Scan for the cell matching the given text and deliver its (X, Y) coordinate at center. 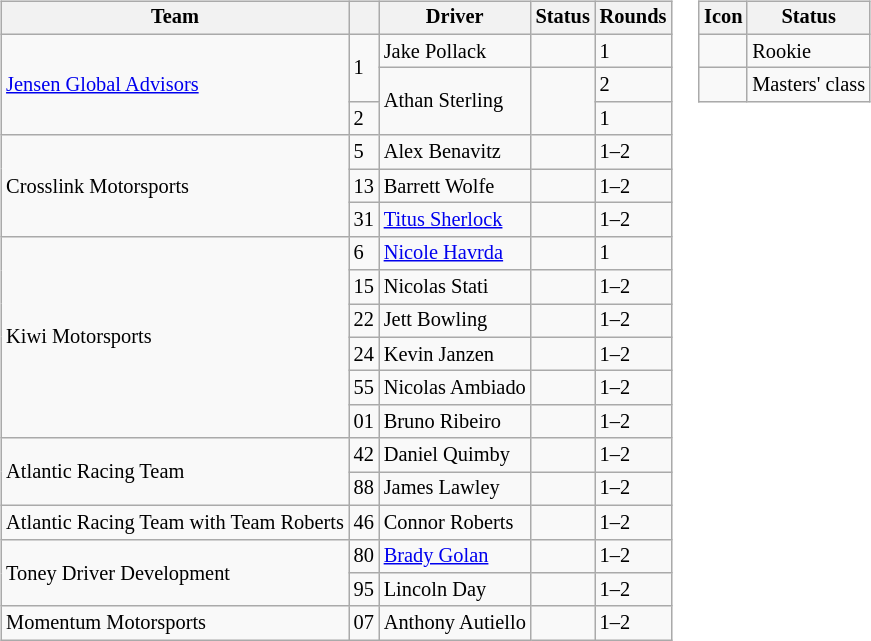
Team (175, 18)
Alex Benavitz (455, 152)
07 (364, 623)
Anthony Autiello (455, 623)
Athan Sterling (455, 102)
Lincoln Day (455, 590)
01 (364, 422)
31 (364, 220)
Titus Sherlock (455, 220)
6 (364, 253)
Rookie (808, 51)
Icon (723, 18)
95 (364, 590)
Brady Golan (455, 556)
Jett Bowling (455, 321)
Crosslink Motorsports (175, 186)
Barrett Wolfe (455, 186)
88 (364, 489)
Toney Driver Development (175, 572)
5 (364, 152)
Nicole Havrda (455, 253)
Rounds (634, 18)
Jensen Global Advisors (175, 84)
55 (364, 388)
42 (364, 455)
Atlantic Racing Team with Team Roberts (175, 522)
Kiwi Motorsports (175, 337)
Connor Roberts (455, 522)
13 (364, 186)
Jake Pollack (455, 51)
22 (364, 321)
46 (364, 522)
Daniel Quimby (455, 455)
Bruno Ribeiro (455, 422)
Driver (455, 18)
Atlantic Racing Team (175, 472)
80 (364, 556)
Nicolas Ambiado (455, 388)
Nicolas Stati (455, 287)
James Lawley (455, 489)
15 (364, 287)
24 (364, 354)
Momentum Motorsports (175, 623)
Masters' class (808, 85)
Kevin Janzen (455, 354)
